From the cell containing the given text, extract its center point as [x, y] coordinate. 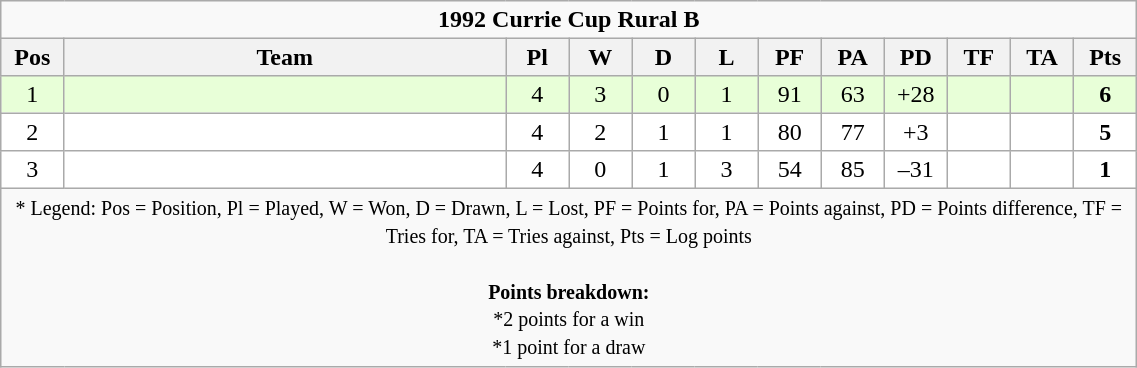
–31 [916, 170]
+3 [916, 132]
PF [790, 56]
80 [790, 132]
77 [852, 132]
PD [916, 56]
5 [1106, 132]
Team [285, 56]
TA [1042, 56]
91 [790, 94]
6 [1106, 94]
+28 [916, 94]
Pl [538, 56]
54 [790, 170]
PA [852, 56]
1992 Currie Cup Rural B [569, 20]
L [726, 56]
TF [978, 56]
W [600, 56]
63 [852, 94]
Pos [32, 56]
Pts [1106, 56]
85 [852, 170]
D [664, 56]
